Determine the [X, Y] coordinate at the center of the cell enclosing the given text.  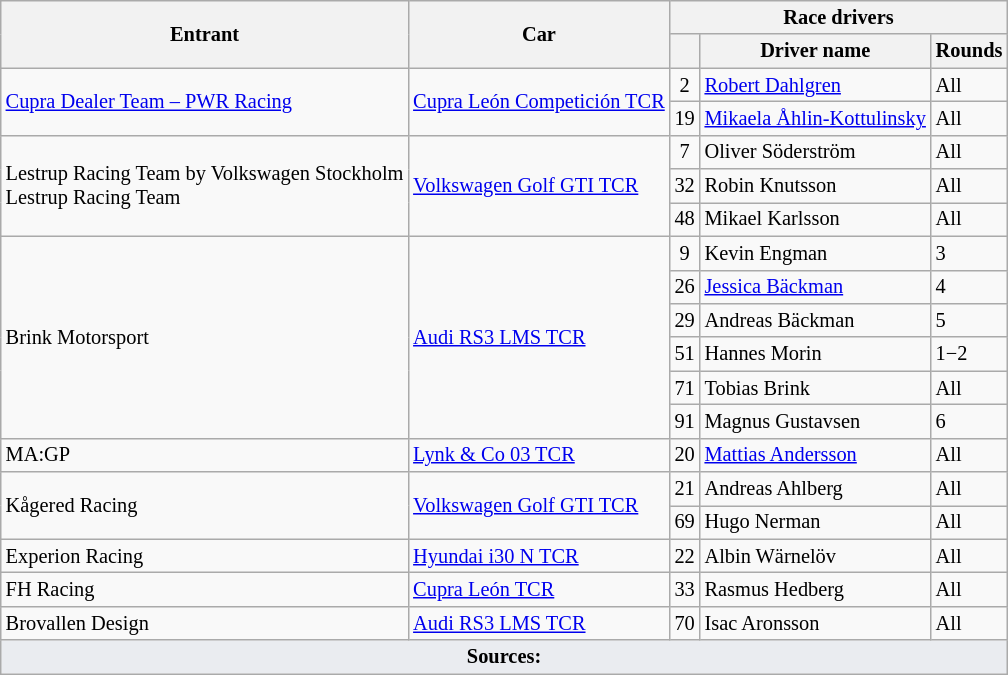
Rounds [970, 51]
Andreas Bäckman [816, 320]
22 [685, 556]
69 [685, 522]
FH Racing [205, 589]
Mikaela Åhlin-Kottulinsky [816, 118]
4 [970, 287]
33 [685, 589]
Robin Knutsson [816, 186]
Andreas Ahlberg [816, 489]
Sources: [504, 657]
Cupra Dealer Team – PWR Racing [205, 102]
Rasmus Hedberg [816, 589]
Lestrup Racing Team by Volkswagen Stockholm Lestrup Racing Team [205, 186]
3 [970, 253]
29 [685, 320]
Race drivers [839, 17]
20 [685, 455]
Car [538, 34]
9 [685, 253]
Tobias Brink [816, 388]
Hyundai i30 N TCR [538, 556]
Hannes Morin [816, 354]
MA:GP [205, 455]
Albin Wärnelöv [816, 556]
6 [970, 421]
Oliver Söderström [816, 152]
19 [685, 118]
Kevin Engman [816, 253]
70 [685, 623]
Cupra León Competición TCR [538, 102]
Hugo Nerman [816, 522]
Mikael Karlsson [816, 219]
Isac Aronsson [816, 623]
5 [970, 320]
71 [685, 388]
Driver name [816, 51]
26 [685, 287]
91 [685, 421]
32 [685, 186]
7 [685, 152]
48 [685, 219]
21 [685, 489]
51 [685, 354]
Magnus Gustavsen [816, 421]
Mattias Andersson [816, 455]
Brink Motorsport [205, 337]
Robert Dahlgren [816, 85]
Cupra León TCR [538, 589]
Lynk & Co 03 TCR [538, 455]
Brovallen Design [205, 623]
Kågered Racing [205, 506]
Experion Racing [205, 556]
Jessica Bäckman [816, 287]
Entrant [205, 34]
2 [685, 85]
1−2 [970, 354]
